For the text-containing cell, return its midpoint in (X, Y) coordinate format. 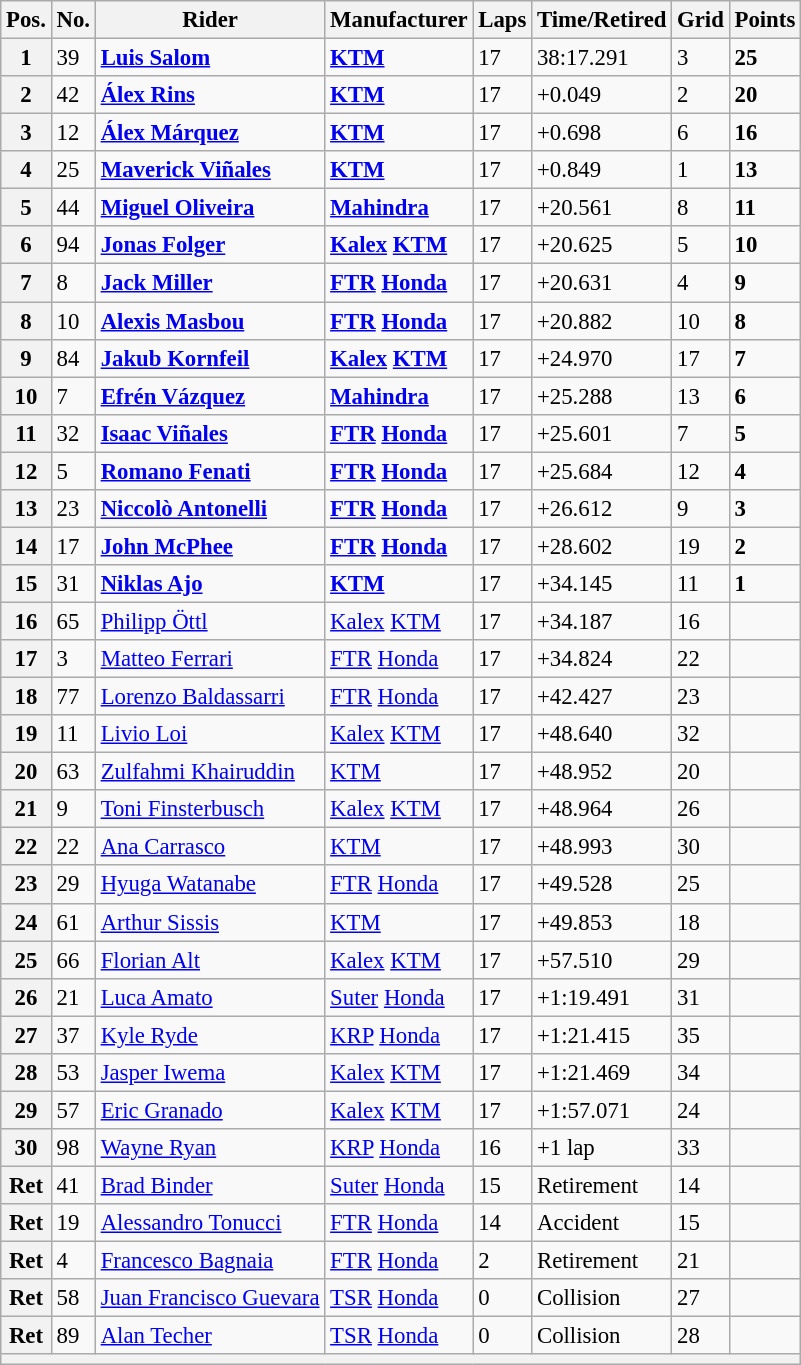
Maverick Viñales (210, 170)
Wayne Ryan (210, 1148)
+0.049 (602, 95)
+0.698 (602, 133)
65 (73, 621)
Álex Márquez (210, 133)
Accident (602, 1223)
Hyuga Watanabe (210, 885)
Matteo Ferrari (210, 659)
+49.853 (602, 922)
+42.427 (602, 697)
+25.288 (602, 396)
+24.970 (602, 358)
66 (73, 960)
39 (73, 58)
Francesco Bagnaia (210, 1261)
+48.964 (602, 809)
77 (73, 697)
+20.882 (602, 321)
Ana Carrasco (210, 847)
Lorenzo Baldassarri (210, 697)
+1:21.415 (602, 1035)
57 (73, 1110)
Eric Granado (210, 1110)
Kyle Ryde (210, 1035)
Grid (700, 20)
+34.824 (602, 659)
Philipp Öttl (210, 621)
Alexis Masbou (210, 321)
Zulfahmi Khairuddin (210, 772)
John McPhee (210, 546)
Time/Retired (602, 20)
42 (73, 95)
Miguel Oliveira (210, 208)
34 (700, 1073)
61 (73, 922)
Luca Amato (210, 997)
No. (73, 20)
Jakub Kornfeil (210, 358)
+25.684 (602, 471)
Laps (502, 20)
37 (73, 1035)
58 (73, 1298)
+48.952 (602, 772)
+48.640 (602, 734)
53 (73, 1073)
Brad Binder (210, 1185)
+1:21.469 (602, 1073)
Isaac Viñales (210, 433)
Alan Techer (210, 1336)
+48.993 (602, 847)
89 (73, 1336)
Rider (210, 20)
+26.612 (602, 509)
Romano Fenati (210, 471)
+1:19.491 (602, 997)
Juan Francisco Guevara (210, 1298)
Manufacturer (399, 20)
Jasper Iwema (210, 1073)
35 (700, 1035)
Alessandro Tonucci (210, 1223)
+49.528 (602, 885)
41 (73, 1185)
Points (764, 20)
Livio Loi (210, 734)
Arthur Sissis (210, 922)
+1:57.071 (602, 1110)
Niklas Ajo (210, 584)
+57.510 (602, 960)
Toni Finsterbusch (210, 809)
Jack Miller (210, 283)
+34.187 (602, 621)
+0.849 (602, 170)
Luis Salom (210, 58)
+1 lap (602, 1148)
+34.145 (602, 584)
33 (700, 1148)
63 (73, 772)
+20.625 (602, 245)
Efrén Vázquez (210, 396)
Álex Rins (210, 95)
Florian Alt (210, 960)
44 (73, 208)
98 (73, 1148)
+25.601 (602, 433)
+20.561 (602, 208)
Jonas Folger (210, 245)
Niccolò Antonelli (210, 509)
+20.631 (602, 283)
Pos. (26, 20)
38:17.291 (602, 58)
84 (73, 358)
94 (73, 245)
+28.602 (602, 546)
